Detect which cell encompasses the target text, then output its (X, Y) center coordinate. 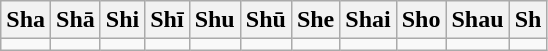
Sha (26, 20)
Shī (167, 20)
Shā (76, 20)
Shu (214, 20)
She (315, 20)
Shū (266, 20)
Shai (368, 20)
Shi (122, 20)
Sh (528, 20)
Shau (478, 20)
Sho (421, 20)
